Output the [x, y] coordinate of the center of the cell containing the given text.  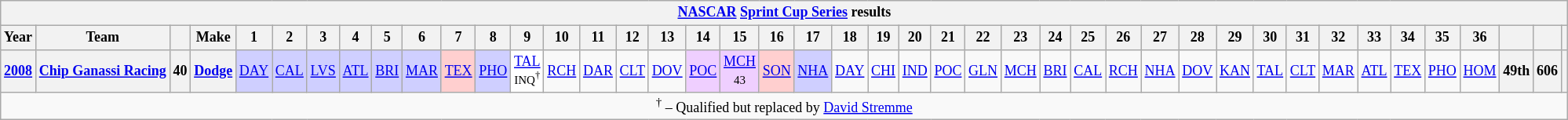
49th [1516, 71]
6 [422, 38]
16 [777, 38]
22 [983, 38]
TAL [1270, 71]
9 [527, 38]
30 [1270, 38]
29 [1235, 38]
2008 [19, 71]
33 [1374, 38]
21 [948, 38]
TALINQ† [527, 71]
27 [1160, 38]
CHI [884, 71]
11 [598, 38]
2 [290, 38]
606 [1548, 71]
7 [458, 38]
4 [356, 38]
Make [213, 38]
HOM [1480, 71]
5 [388, 38]
MCH43 [740, 71]
IND [915, 71]
Team [102, 38]
36 [1480, 38]
14 [703, 38]
† – Qualified but replaced by David Stremme [785, 106]
20 [915, 38]
26 [1123, 38]
13 [667, 38]
Chip Ganassi Racing [102, 71]
1 [253, 38]
Dodge [213, 71]
10 [562, 38]
23 [1020, 38]
15 [740, 38]
17 [813, 38]
8 [493, 38]
DAR [598, 71]
35 [1442, 38]
Year [19, 38]
24 [1055, 38]
19 [884, 38]
31 [1303, 38]
34 [1408, 38]
KAN [1235, 71]
NASCAR Sprint Cup Series results [785, 13]
GLN [983, 71]
3 [323, 38]
25 [1088, 38]
40 [181, 71]
MCH [1020, 71]
28 [1198, 38]
12 [633, 38]
LVS [323, 71]
18 [850, 38]
32 [1338, 38]
SON [777, 71]
